Determine the [x, y] coordinate at the center of the cell enclosing the given text.  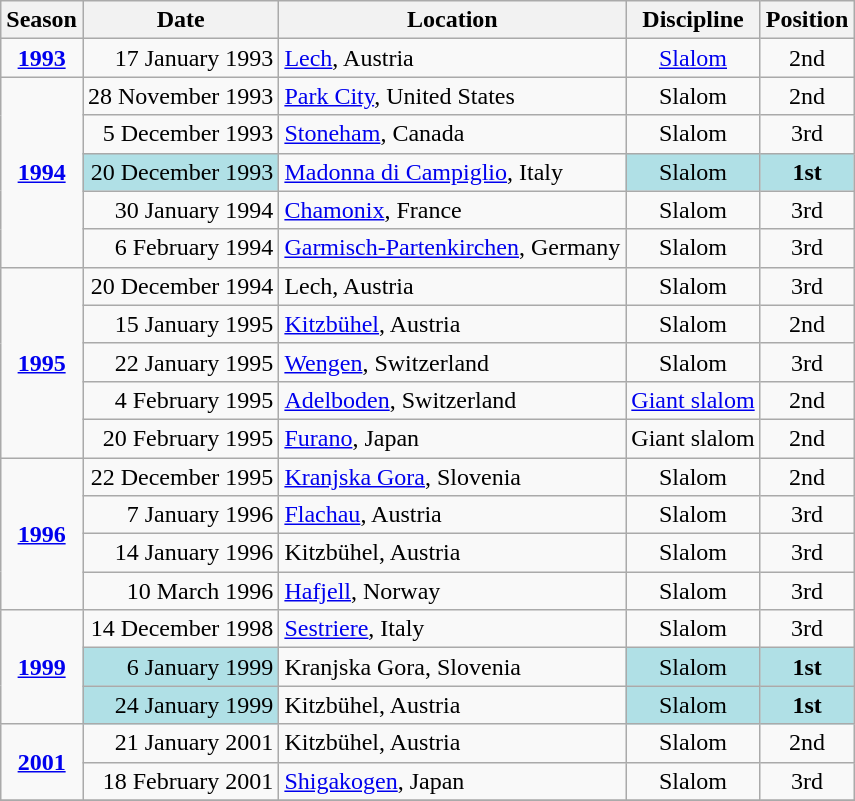
Chamonix, France [452, 210]
18 February 2001 [180, 781]
10 March 1996 [180, 591]
2001 [42, 762]
20 December 1993 [180, 172]
28 November 1993 [180, 96]
15 January 1995 [180, 324]
20 February 1995 [180, 438]
30 January 1994 [180, 210]
Wengen, Switzerland [452, 362]
Discipline [693, 20]
Position [807, 20]
24 January 1999 [180, 705]
Furano, Japan [452, 438]
Date [180, 20]
17 January 1993 [180, 58]
6 February 1994 [180, 248]
Sestriere, Italy [452, 629]
6 January 1999 [180, 667]
5 December 1993 [180, 134]
Season [42, 20]
1996 [42, 534]
Madonna di Campiglio, Italy [452, 172]
20 December 1994 [180, 286]
21 January 2001 [180, 743]
Flachau, Austria [452, 515]
Stoneham, Canada [452, 134]
14 January 1996 [180, 553]
1994 [42, 172]
Park City, United States [452, 96]
Hafjell, Norway [452, 591]
22 December 1995 [180, 477]
7 January 1996 [180, 515]
14 December 1998 [180, 629]
Shigakogen, Japan [452, 781]
Garmisch-Partenkirchen, Germany [452, 248]
1995 [42, 362]
Location [452, 20]
22 January 1995 [180, 362]
1999 [42, 667]
4 February 1995 [180, 400]
Adelboden, Switzerland [452, 400]
1993 [42, 58]
